Output the [x, y] coordinate of the center of the cell containing the given text.  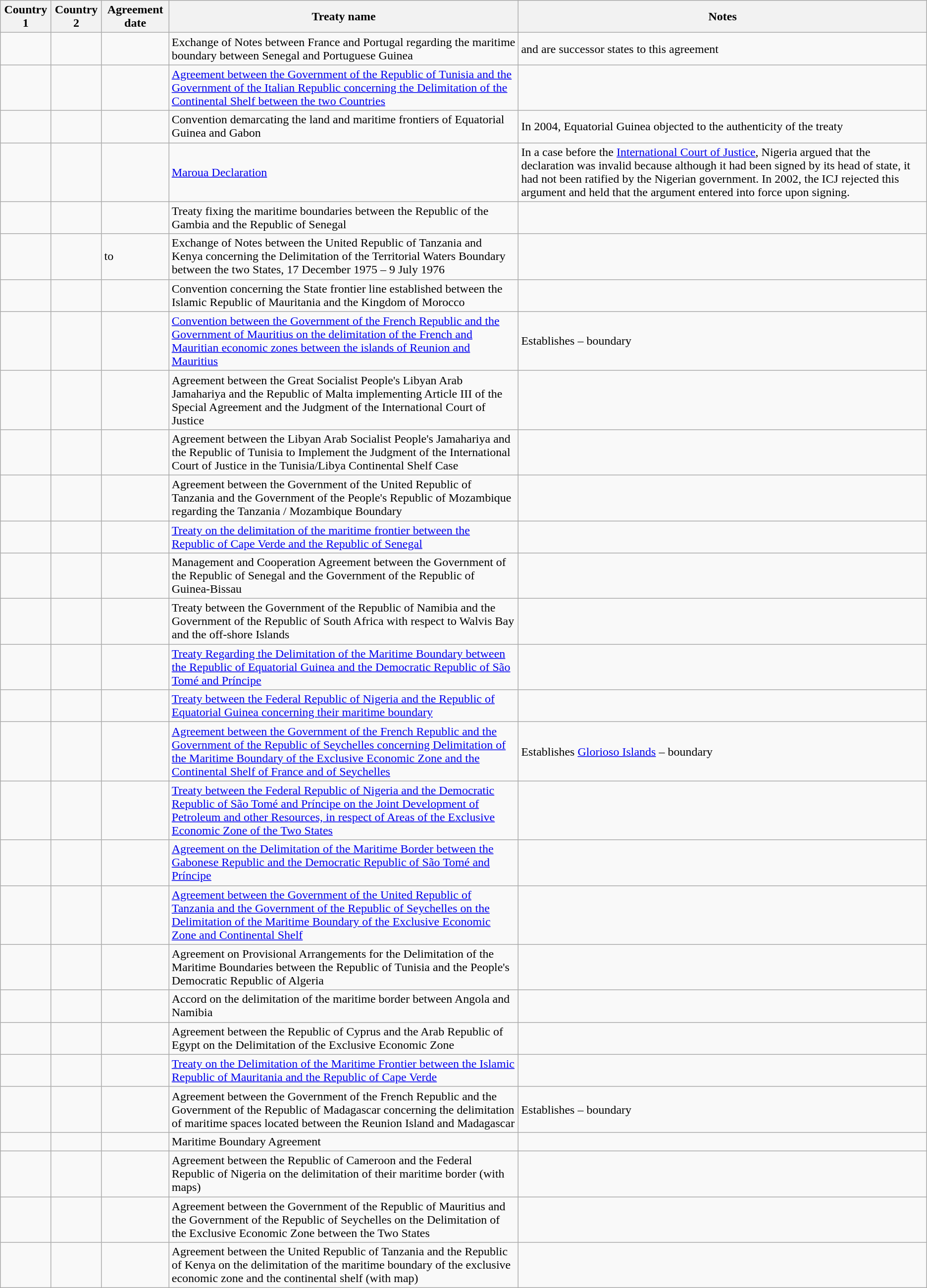
to [135, 257]
Notes [722, 17]
Convention concerning the State frontier line established between the Islamic Republic of Mauritania and the Kingdom of Morocco [344, 295]
Treaty name [344, 17]
Accord on the delimitation of the maritime border between Angola and Namibia [344, 1006]
Agreement between the Republic of Cameroon and the Federal Republic of Nigeria on the delimitation of their maritime border (with maps) [344, 1174]
In 2004, Equatorial Guinea objected to the authenticity of the treaty [722, 127]
Country 2 [76, 17]
Agreement date [135, 17]
Exchange of Notes between France and Portugal regarding the maritime boundary between Senegal and Portuguese Guinea [344, 49]
Country 1 [26, 17]
Treaty between the Federal Republic of Nigeria and the Republic of Equatorial Guinea concerning their maritime boundary [344, 706]
Management and Cooperation Agreement between the Government of the Republic of Senegal and the Government of the Republic of Guinea-Bissau [344, 576]
Agreement between the Republic of Cyprus and the Arab Republic of Egypt on the Delimitation of the Exclusive Economic Zone [344, 1038]
Treaty on the Delimitation of the Maritime Frontier between the Islamic Republic of Mauritania and the Republic of Cape Verde [344, 1071]
and are successor states to this agreement [722, 49]
Convention demarcating the land and maritime frontiers of Equatorial Guinea and Gabon [344, 127]
Treaty fixing the maritime boundaries between the Republic of the Gambia and the Republic of Senegal [344, 218]
Treaty on the delimitation of the maritime frontier between the Republic of Cape Verde and the Republic of Senegal [344, 537]
Maritime Boundary Agreement [344, 1141]
Agreement on the Delimitation of the Maritime Border between the Gabonese Republic and the Democratic Republic of São Tomé and Príncipe [344, 863]
Establishes Glorioso Islands – boundary [722, 752]
Maroua Declaration [344, 172]
